Pinpoint the cell where the given text exists, returning its (x, y) midpoint coordinate. 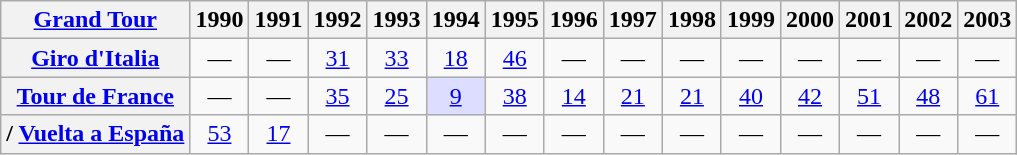
2003 (988, 20)
48 (928, 96)
1998 (692, 20)
35 (338, 96)
1995 (514, 20)
Giro d'Italia (96, 58)
2002 (928, 20)
1994 (456, 20)
46 (514, 58)
25 (396, 96)
1990 (220, 20)
1992 (338, 20)
1997 (632, 20)
42 (810, 96)
Grand Tour (96, 20)
1993 (396, 20)
1996 (574, 20)
1999 (750, 20)
9 (456, 96)
18 (456, 58)
51 (870, 96)
53 (220, 134)
31 (338, 58)
Tour de France (96, 96)
2001 (870, 20)
38 (514, 96)
33 (396, 58)
40 (750, 96)
1991 (278, 20)
17 (278, 134)
/ Vuelta a España (96, 134)
61 (988, 96)
14 (574, 96)
2000 (810, 20)
